Provide the (X, Y) coordinate of the cell's center where the given text is located.  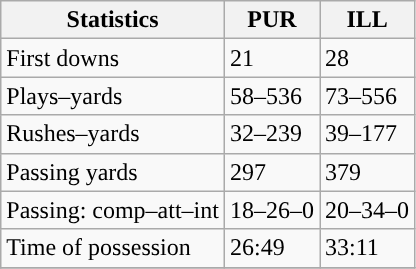
58–536 (272, 96)
Passing: comp–att–int (113, 210)
379 (368, 172)
Rushes–yards (113, 134)
ILL (368, 20)
73–556 (368, 96)
18–26–0 (272, 210)
21 (272, 58)
28 (368, 58)
PUR (272, 20)
First downs (113, 58)
20–34–0 (368, 210)
39–177 (368, 134)
Statistics (113, 20)
297 (272, 172)
Plays–yards (113, 96)
Time of possession (113, 248)
26:49 (272, 248)
33:11 (368, 248)
32–239 (272, 134)
Passing yards (113, 172)
